Identify which cell holds the provided text, then report its (x, y) central coordinate. 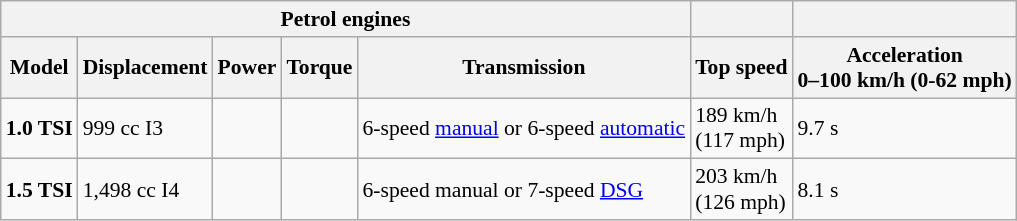
189 km/h(117 mph) (741, 128)
9.7 s (904, 128)
203 km/h(126 mph) (741, 190)
6-speed manual or 7-speed DSG (524, 190)
1,498 cc I4 (146, 190)
1.0 TSI (40, 128)
Torque (319, 68)
Model (40, 68)
Top speed (741, 68)
6-speed manual or 6-speed automatic (524, 128)
1.5 TSI (40, 190)
Transmission (524, 68)
999 cc I3 (146, 128)
Power (248, 68)
Petrol engines (346, 19)
Acceleration0–100 km/h (0-62 mph) (904, 68)
8.1 s (904, 190)
Displacement (146, 68)
